Return (X, Y) of the center of cell containing provided text 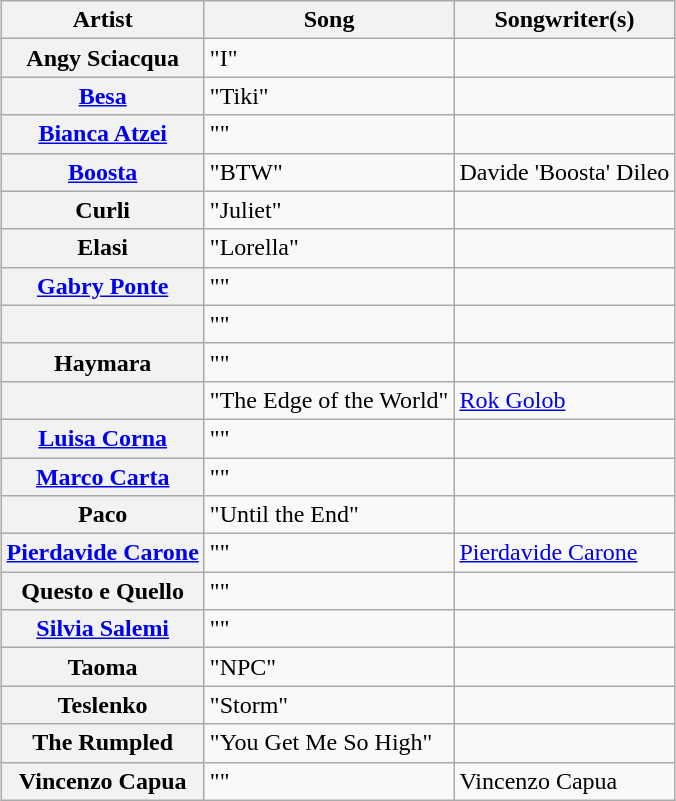
"Tiki" (329, 96)
Silvia Salemi (102, 629)
"NPC" (329, 667)
Taoma (102, 667)
Elasi (102, 248)
"BTW" (329, 172)
Besa (102, 96)
Bianca Atzei (102, 134)
Gabry Ponte (102, 286)
Questo e Quello (102, 591)
"I" (329, 58)
Artist (102, 20)
Angy Sciacqua (102, 58)
Marco Carta (102, 477)
Curli (102, 210)
"Storm" (329, 705)
Luisa Corna (102, 438)
"Until the End" (329, 515)
"Lorella" (329, 248)
Davide 'Boosta' Dileo (564, 172)
"You Get Me So High" (329, 743)
"The Edge of the World" (329, 400)
Song (329, 20)
The Rumpled (102, 743)
Haymara (102, 362)
Paco (102, 515)
Boosta (102, 172)
Songwriter(s) (564, 20)
Teslenko (102, 705)
Rok Golob (564, 400)
"Juliet" (329, 210)
